Return the (X, Y) coordinate for the center point of the cell that contains the specified text.  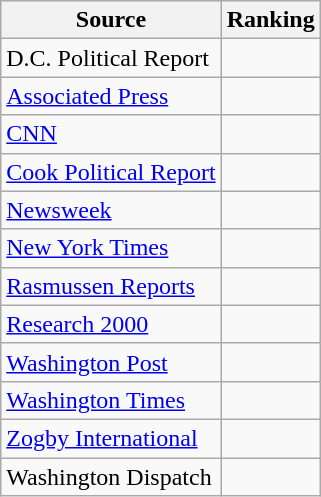
Ranking (270, 20)
Research 2000 (111, 324)
Associated Press (111, 96)
New York Times (111, 248)
Newsweek (111, 210)
Rasmussen Reports (111, 286)
Cook Political Report (111, 172)
Source (111, 20)
Washington Times (111, 400)
D.C. Political Report (111, 58)
Zogby International (111, 438)
CNN (111, 134)
Washington Post (111, 362)
Washington Dispatch (111, 477)
